Return the (X, Y) coordinate for the center point of the cell that contains the specified text.  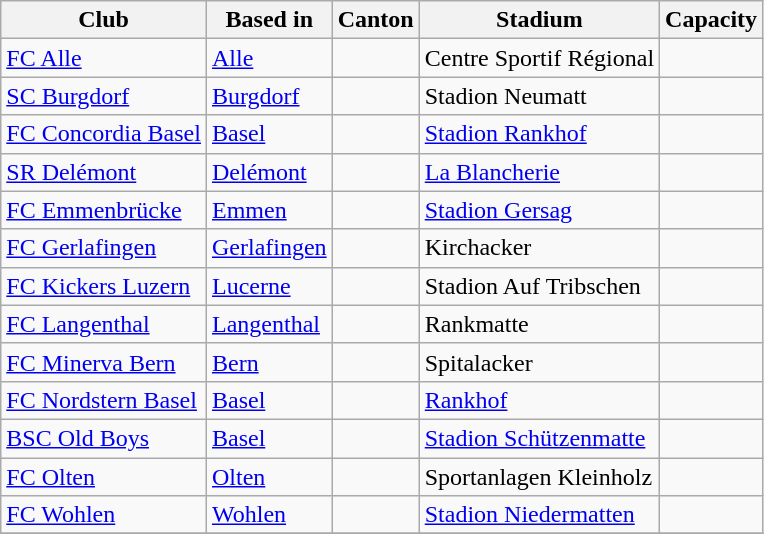
Alle (269, 58)
Stadion Schützenmatte (539, 438)
FC Gerlafingen (104, 248)
Canton (376, 20)
FC Emmenbrücke (104, 210)
FC Concordia Basel (104, 134)
FC Kickers Luzern (104, 286)
SC Burgdorf (104, 96)
Rankhof (539, 400)
Gerlafingen (269, 248)
Based in (269, 20)
Lucerne (269, 286)
Sportanlagen Kleinholz (539, 477)
BSC Old Boys (104, 438)
Capacity (712, 20)
Olten (269, 477)
Burgdorf (269, 96)
Delémont (269, 172)
La Blancherie (539, 172)
FC Langenthal (104, 324)
Langenthal (269, 324)
FC Olten (104, 477)
FC Nordstern Basel (104, 400)
Rankmatte (539, 324)
Centre Sportif Régional (539, 58)
Club (104, 20)
SR Delémont (104, 172)
Stadium (539, 20)
Kirchacker (539, 248)
FC Wohlen (104, 515)
Stadion Niedermatten (539, 515)
Stadion Rankhof (539, 134)
FC Minerva Bern (104, 362)
Spitalacker (539, 362)
Wohlen (269, 515)
Stadion Auf Tribschen (539, 286)
Stadion Neumatt (539, 96)
Bern (269, 362)
Emmen (269, 210)
Stadion Gersag (539, 210)
FC Alle (104, 58)
